Capture the cell that displays the provided text and extract its [X, Y] central coordinate. 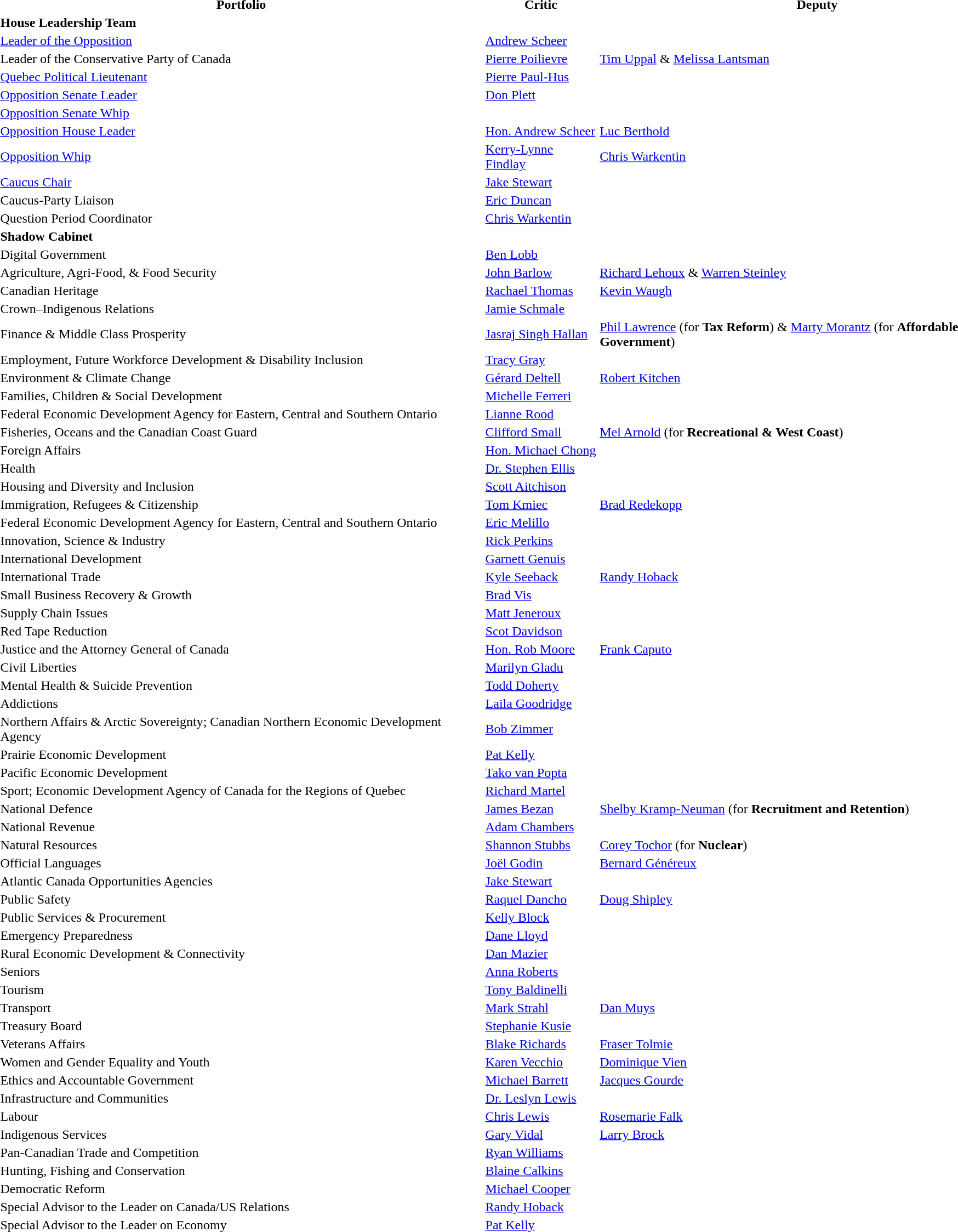
Tako van Popta [541, 773]
Kyle Seeback [541, 577]
Chris Lewis [541, 1116]
Dr. Stephen Ellis [541, 468]
Dane Lloyd [541, 935]
Rick Perkins [541, 541]
Scot Davidson [541, 631]
Pat Kelly [541, 754]
Joël Godin [541, 863]
Pierre Paul-Hus [541, 77]
Eric Melillo [541, 523]
Ryan Williams [541, 1152]
Gérard Deltell [541, 378]
Anna Roberts [541, 972]
John Barlow [541, 272]
Ben Lobb [541, 254]
Shannon Stubbs [541, 845]
James Bezan [541, 809]
Hon. Rob Moore [541, 649]
Marilyn Gladu [541, 667]
Tracy Gray [541, 360]
Eric Duncan [541, 200]
Gary Vidal [541, 1134]
Richard Martel [541, 791]
Todd Doherty [541, 685]
Karen Vecchio [541, 1062]
Scott Aitchison [541, 486]
Blake Richards [541, 1044]
Hon. Michael Chong [541, 450]
Michelle Ferreri [541, 396]
Garnett Genuis [541, 559]
Michael Cooper [541, 1189]
Jasraj Singh Hallan [541, 334]
Blaine Calkins [541, 1171]
Dan Mazier [541, 953]
Randy Hoback [541, 1207]
Adam Chambers [541, 827]
Michael Barrett [541, 1080]
Tom Kmiec [541, 504]
Raquel Dancho [541, 899]
Don Plett [541, 95]
Mark Strahl [541, 1008]
Tony Baldinelli [541, 990]
Clifford Small [541, 432]
Andrew Scheer [541, 41]
Matt Jeneroux [541, 613]
Hon. Andrew Scheer [541, 131]
Kelly Block [541, 917]
Chris Warkentin [541, 218]
Stephanie Kusie [541, 1026]
Jamie Schmale [541, 309]
Bob Zimmer [541, 729]
Dr. Leslyn Lewis [541, 1098]
Pierre Poilievre [541, 59]
Brad Vis [541, 595]
Rachael Thomas [541, 291]
Lianne Rood [541, 414]
Laila Goodridge [541, 703]
Kerry-Lynne Findlay [541, 157]
